Capture the cell that displays the provided text and extract its [X, Y] central coordinate. 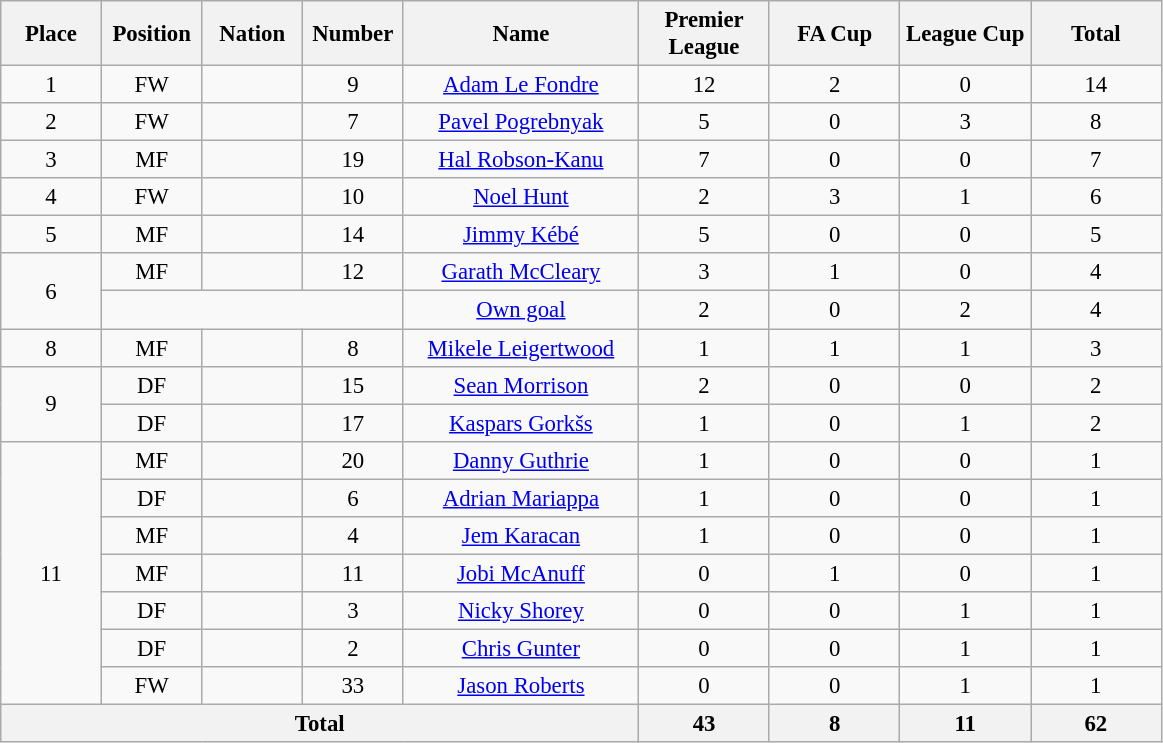
Own goal [521, 310]
10 [354, 197]
Sean Morrison [521, 385]
Nation [252, 34]
43 [704, 724]
Noel Hunt [521, 197]
FA Cup [834, 34]
Place [52, 34]
Chris Gunter [521, 648]
Kaspars Gorkšs [521, 423]
Position [152, 34]
Name [521, 34]
Nicky Shorey [521, 611]
Premier League [704, 34]
Garath McCleary [521, 273]
League Cup [966, 34]
Jobi McAnuff [521, 573]
33 [354, 686]
Hal Robson-Kanu [521, 160]
62 [1096, 724]
20 [354, 460]
Jason Roberts [521, 686]
17 [354, 423]
15 [354, 385]
Jimmy Kébé [521, 235]
Number [354, 34]
Adam Le Fondre [521, 85]
Danny Guthrie [521, 460]
Pavel Pogrebnyak [521, 122]
Adrian Mariappa [521, 498]
19 [354, 160]
Jem Karacan [521, 536]
Mikele Leigertwood [521, 348]
